Pinpoint the cell where the given text exists, returning its [x, y] midpoint coordinate. 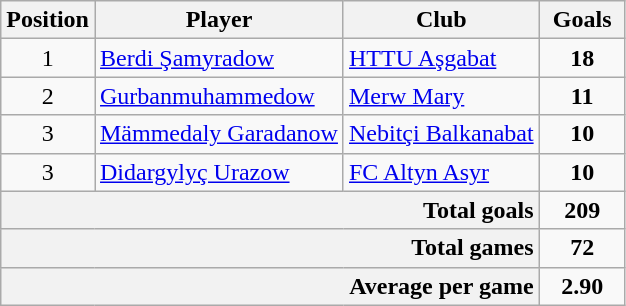
72 [582, 248]
Club [441, 20]
Gurbanmuhammedow [218, 96]
Total games [270, 248]
Nebitçi Balkanabat [441, 134]
HTTU Aşgabat [441, 58]
Average per game [270, 286]
18 [582, 58]
Berdi Şamyradow [218, 58]
Position [48, 20]
2 [48, 96]
Didargylyç Urazow [218, 172]
Player [218, 20]
1 [48, 58]
11 [582, 96]
209 [582, 210]
Merw Mary [441, 96]
Goals [582, 20]
Mämmedaly Garadanow [218, 134]
2.90 [582, 286]
Total goals [270, 210]
FC Altyn Asyr [441, 172]
